Detect which cell encompasses the target text, then output its [x, y] center coordinate. 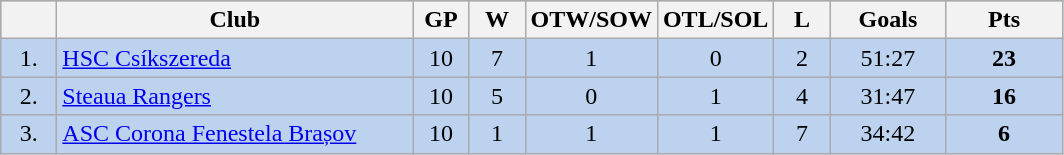
3. [29, 134]
W [497, 20]
31:47 [888, 96]
1. [29, 58]
HSC Csíkszereda [235, 58]
Steaua Rangers [235, 96]
2. [29, 96]
5 [497, 96]
34:42 [888, 134]
16 [1004, 96]
Goals [888, 20]
OTL/SOL [715, 20]
GP [441, 20]
23 [1004, 58]
L [802, 20]
51:27 [888, 58]
Pts [1004, 20]
ASC Corona Fenestela Brașov [235, 134]
6 [1004, 134]
2 [802, 58]
OTW/SOW [591, 20]
Club [235, 20]
4 [802, 96]
